Scan for the cell matching the given text and deliver its (x, y) coordinate at center. 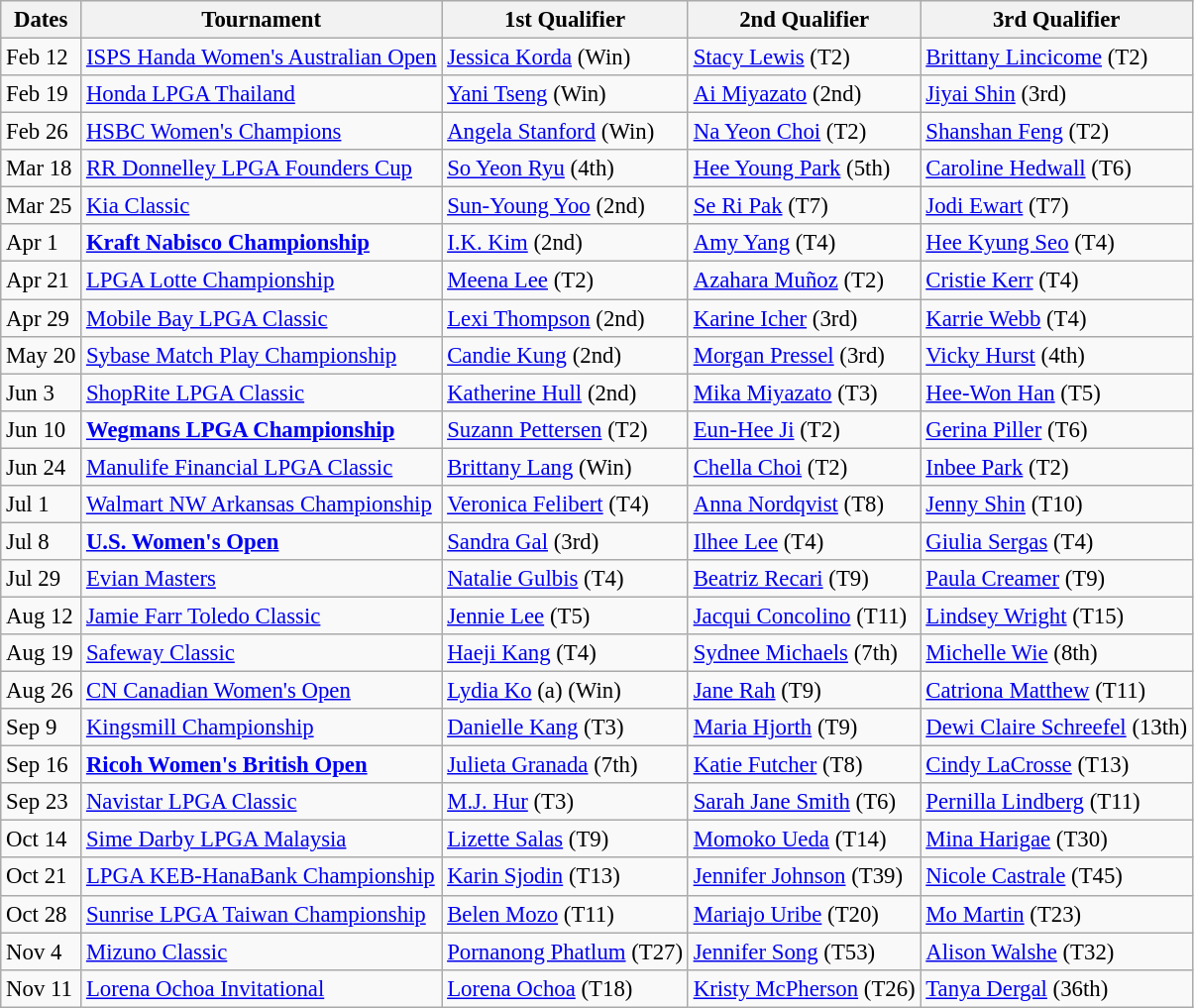
Apr 29 (42, 318)
Pornanong Phatlum (T27) (565, 952)
Oct 28 (42, 914)
Cristie Kerr (T4) (1056, 280)
Mobile Bay LPGA Classic (262, 318)
Jennifer Song (T53) (805, 952)
Yani Tseng (Win) (565, 94)
Nicole Castrale (T45) (1056, 877)
Jul 29 (42, 579)
Sydnee Michaels (7th) (805, 653)
Momoko Ueda (T14) (805, 840)
Karrie Webb (T4) (1056, 318)
Apr 1 (42, 243)
Safeway Classic (262, 653)
Natalie Gulbis (T4) (565, 579)
Meena Lee (T2) (565, 280)
Dewi Claire Schreefel (13th) (1056, 728)
Navistar LPGA Classic (262, 802)
Jenny Shin (T10) (1056, 504)
Suzann Pettersen (T2) (565, 429)
Giulia Sergas (T4) (1056, 541)
Tanya Dergal (36th) (1056, 988)
Feb 26 (42, 132)
Sime Darby LPGA Malaysia (262, 840)
LPGA Lotte Championship (262, 280)
Sep 16 (42, 765)
Morgan Pressel (3rd) (805, 355)
Jiyai Shin (3rd) (1056, 94)
Jennifer Johnson (T39) (805, 877)
Mizuno Classic (262, 952)
Wegmans LPGA Championship (262, 429)
Mika Miyazato (T3) (805, 392)
Sep 23 (42, 802)
Jessica Korda (Win) (565, 57)
Jane Rah (T9) (805, 691)
Beatriz Recari (T9) (805, 579)
Anna Nordqvist (T8) (805, 504)
Inbee Park (T2) (1056, 467)
Lorena Ochoa Invitational (262, 988)
Katherine Hull (2nd) (565, 392)
So Yeon Ryu (4th) (565, 168)
Jun 10 (42, 429)
Vicky Hurst (4th) (1056, 355)
Shanshan Feng (T2) (1056, 132)
Jodi Ewart (T7) (1056, 206)
Mina Harigae (T30) (1056, 840)
Julieta Granada (7th) (565, 765)
Mariajo Uribe (T20) (805, 914)
Mo Martin (T23) (1056, 914)
Hee-Won Han (T5) (1056, 392)
Lydia Ko (a) (Win) (565, 691)
May 20 (42, 355)
U.S. Women's Open (262, 541)
Apr 21 (42, 280)
Lindsey Wright (T15) (1056, 616)
Dates (42, 20)
Chella Choi (T2) (805, 467)
Jul 1 (42, 504)
Alison Walshe (T32) (1056, 952)
Danielle Kang (T3) (565, 728)
Jacqui Concolino (T11) (805, 616)
RR Donnelley LPGA Founders Cup (262, 168)
Brittany Lincicome (T2) (1056, 57)
Jun 3 (42, 392)
1st Qualifier (565, 20)
2nd Qualifier (805, 20)
Feb 12 (42, 57)
Evian Masters (262, 579)
Lizette Salas (T9) (565, 840)
Mar 25 (42, 206)
Sarah Jane Smith (T6) (805, 802)
Sunrise LPGA Taiwan Championship (262, 914)
Michelle Wie (8th) (1056, 653)
Kia Classic (262, 206)
Ai Miyazato (2nd) (805, 94)
Honda LPGA Thailand (262, 94)
Katie Futcher (T8) (805, 765)
Cindy LaCrosse (T13) (1056, 765)
ShopRite LPGA Classic (262, 392)
Azahara Muñoz (T2) (805, 280)
Kraft Nabisco Championship (262, 243)
Nov 4 (42, 952)
Amy Yang (T4) (805, 243)
Karin Sjodin (T13) (565, 877)
M.J. Hur (T3) (565, 802)
Veronica Felibert (T4) (565, 504)
Eun-Hee Ji (T2) (805, 429)
HSBC Women's Champions (262, 132)
Aug 26 (42, 691)
Maria Hjorth (T9) (805, 728)
Haeji Kang (T4) (565, 653)
Oct 14 (42, 840)
Jun 24 (42, 467)
Brittany Lang (Win) (565, 467)
Candie Kung (2nd) (565, 355)
Angela Stanford (Win) (565, 132)
Belen Mozo (T11) (565, 914)
ISPS Handa Women's Australian Open (262, 57)
Mar 18 (42, 168)
LPGA KEB-HanaBank Championship (262, 877)
3rd Qualifier (1056, 20)
Ilhee Lee (T4) (805, 541)
Catriona Matthew (T11) (1056, 691)
Manulife Financial LPGA Classic (262, 467)
Walmart NW Arkansas Championship (262, 504)
Sep 9 (42, 728)
I.K. Kim (2nd) (565, 243)
Caroline Hedwall (T6) (1056, 168)
Paula Creamer (T9) (1056, 579)
Jul 8 (42, 541)
Aug 19 (42, 653)
Jamie Farr Toledo Classic (262, 616)
Na Yeon Choi (T2) (805, 132)
Sandra Gal (3rd) (565, 541)
Jennie Lee (T5) (565, 616)
CN Canadian Women's Open (262, 691)
Pernilla Lindberg (T11) (1056, 802)
Lexi Thompson (2nd) (565, 318)
Ricoh Women's British Open (262, 765)
Gerina Piller (T6) (1056, 429)
Hee Kyung Seo (T4) (1056, 243)
Oct 21 (42, 877)
Kristy McPherson (T26) (805, 988)
Nov 11 (42, 988)
Stacy Lewis (T2) (805, 57)
Aug 12 (42, 616)
Sun-Young Yoo (2nd) (565, 206)
Sybase Match Play Championship (262, 355)
Kingsmill Championship (262, 728)
Tournament (262, 20)
Karine Icher (3rd) (805, 318)
Lorena Ochoa (T18) (565, 988)
Feb 19 (42, 94)
Se Ri Pak (T7) (805, 206)
Hee Young Park (5th) (805, 168)
